Determine the [X, Y] coordinate at the center of the cell enclosing the given text.  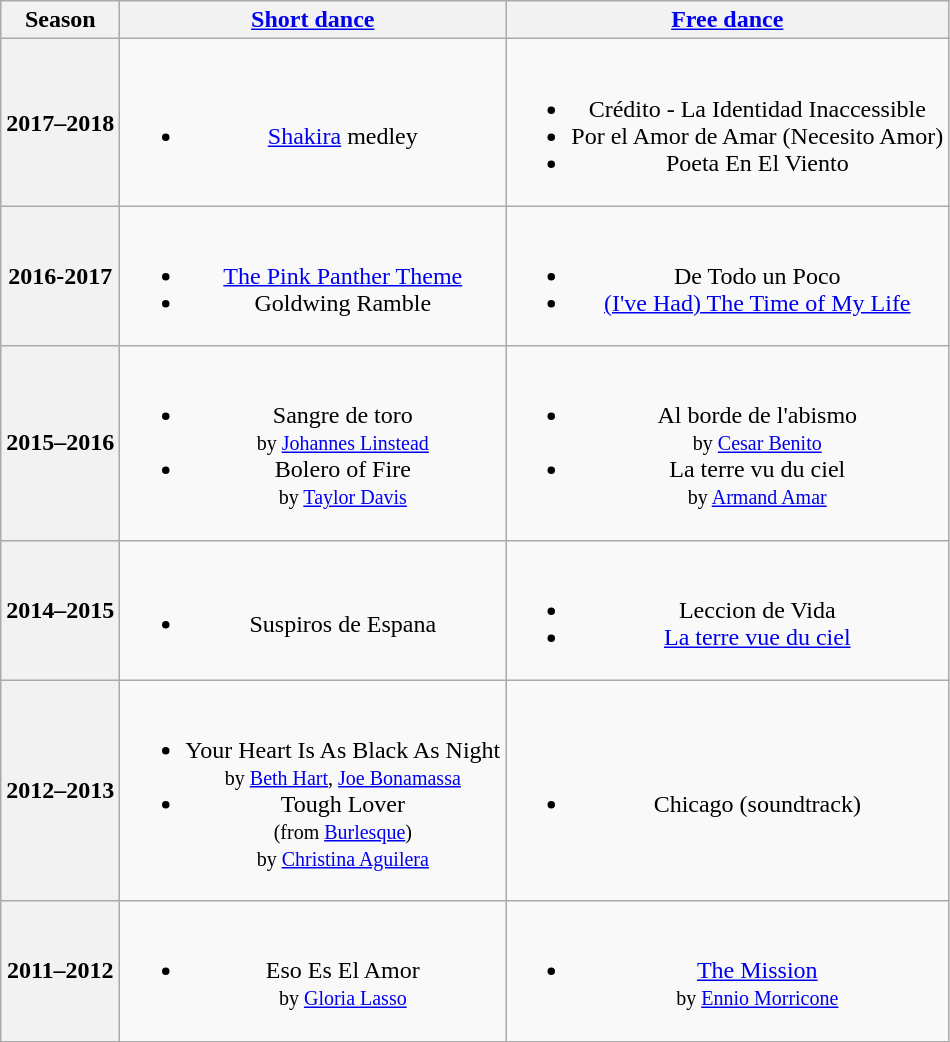
2012–2013 [60, 790]
Season [60, 20]
Chicago (soundtrack) [728, 790]
Suspiros de Espana [313, 610]
The Pink Panther ThemeGoldwing Ramble [313, 276]
2014–2015 [60, 610]
Al borde de l'abismo by Cesar BenitoLa terre vu du ciel by Armand Amar [728, 443]
The Mission by Ennio Morricone [728, 971]
2017–2018 [60, 122]
2016-2017 [60, 276]
De Todo un Poco (I've Had) The Time of My Life [728, 276]
2011–2012 [60, 971]
Your Heart Is As Black As Night by Beth Hart, Joe Bonamassa Tough Lover (from Burlesque) by Christina Aguilera [313, 790]
Free dance [728, 20]
2015–2016 [60, 443]
Eso Es El Amor by Gloria Lasso [313, 971]
Short dance [313, 20]
Shakira medley [313, 122]
Sangre de toro by Johannes LinsteadBolero of Fire by Taylor Davis [313, 443]
Crédito - La Identidad Inaccessible Por el Amor de Amar (Necesito Amor) Poeta En El Viento [728, 122]
Leccion de VidaLa terre vue du ciel [728, 610]
